Capture the cell that displays the provided text and extract its (X, Y) central coordinate. 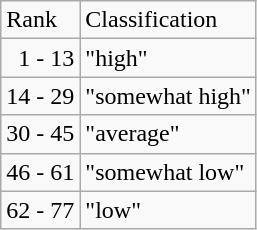
"somewhat low" (168, 172)
46 - 61 (40, 172)
"low" (168, 210)
"somewhat high" (168, 96)
"high" (168, 58)
14 - 29 (40, 96)
62 - 77 (40, 210)
Classification (168, 20)
1 - 13 (40, 58)
"average" (168, 134)
30 - 45 (40, 134)
Rank (40, 20)
